Output the [x, y] coordinate of the center of the cell containing the given text.  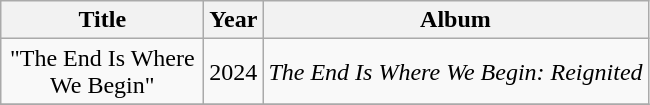
Title [102, 20]
"The End Is Where We Begin" [102, 72]
2024 [234, 72]
Year [234, 20]
The End Is Where We Begin: Reignited [456, 72]
Album [456, 20]
